From the cell containing the given text, extract its center point as [x, y] coordinate. 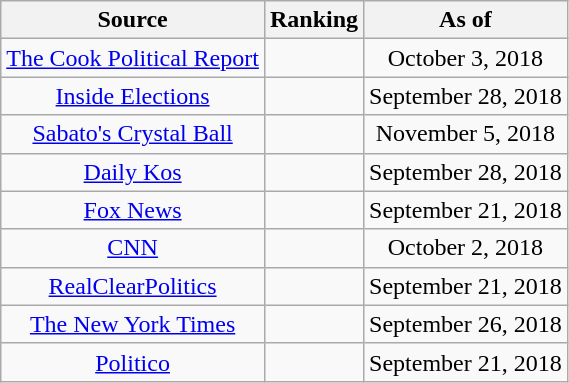
October 3, 2018 [466, 58]
Inside Elections [133, 96]
RealClearPolitics [133, 286]
Fox News [133, 210]
CNN [133, 248]
The Cook Political Report [133, 58]
As of [466, 20]
Ranking [314, 20]
September 26, 2018 [466, 324]
The New York Times [133, 324]
October 2, 2018 [466, 248]
Politico [133, 362]
November 5, 2018 [466, 134]
Source [133, 20]
Sabato's Crystal Ball [133, 134]
Daily Kos [133, 172]
